Extract the (X, Y) coordinate from the center of the cell holding the provided text.  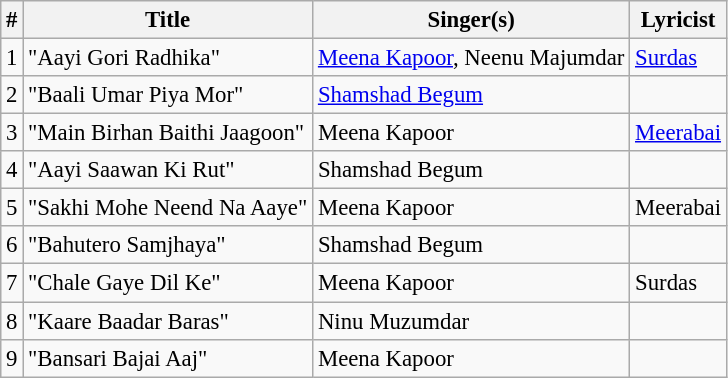
"Sakhi Mohe Neend Na Aaye" (168, 208)
Meena Kapoor, Neenu Majumdar (472, 58)
8 (12, 321)
Singer(s) (472, 20)
6 (12, 245)
1 (12, 58)
"Kaare Baadar Baras" (168, 321)
Lyricist (678, 20)
3 (12, 133)
Ninu Muzumdar (472, 321)
"Bansari Bajai Aaj" (168, 358)
7 (12, 283)
"Aayi Saawan Ki Rut" (168, 170)
"Main Birhan Baithi Jaagoon" (168, 133)
2 (12, 95)
Title (168, 20)
"Baali Umar Piya Mor" (168, 95)
# (12, 20)
"Bahutero Samjhaya" (168, 245)
5 (12, 208)
"Chale Gaye Dil Ke" (168, 283)
"Aayi Gori Radhika" (168, 58)
9 (12, 358)
4 (12, 170)
